Search for the cell housing the specified text and yield its (x, y) center coordinate. 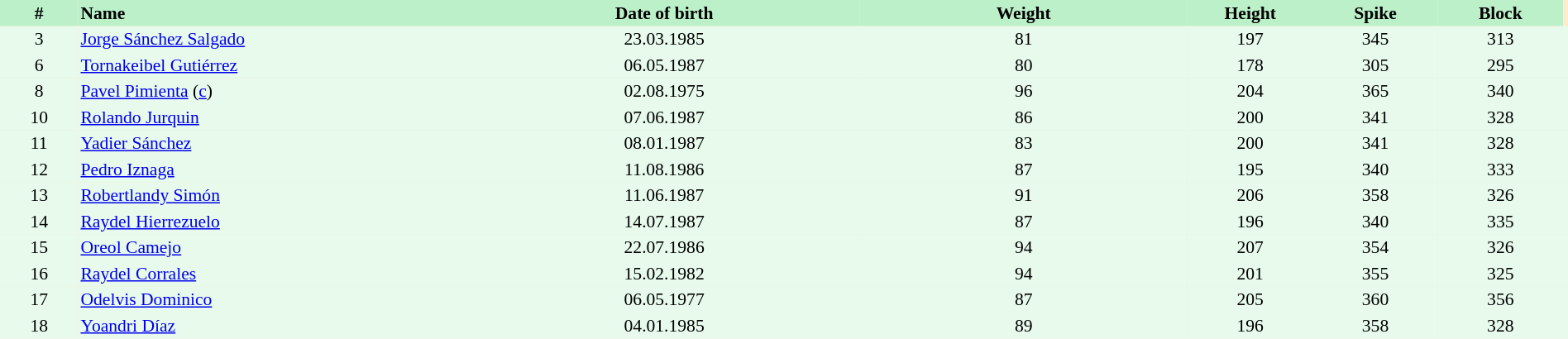
325 (1500, 274)
18 (39, 326)
Height (1250, 13)
Jorge Sánchez Salgado (273, 40)
Date of birth (664, 13)
Oreol Camejo (273, 248)
Yoandri Díaz (273, 326)
206 (1250, 195)
14 (39, 222)
23.03.1985 (664, 40)
15 (39, 248)
11.06.1987 (664, 195)
11 (39, 144)
Yadier Sánchez (273, 144)
# (39, 13)
295 (1500, 65)
360 (1374, 299)
Tornakeibel Gutiérrez (273, 65)
207 (1250, 248)
354 (1374, 248)
8 (39, 91)
12 (39, 169)
81 (1024, 40)
Block (1500, 13)
Pavel Pimienta (c) (273, 91)
Raydel Hierrezuelo (273, 222)
14.07.1987 (664, 222)
96 (1024, 91)
Rolando Jurquin (273, 117)
Spike (1374, 13)
3 (39, 40)
365 (1374, 91)
205 (1250, 299)
Pedro Iznaga (273, 169)
08.01.1987 (664, 144)
355 (1374, 274)
04.01.1985 (664, 326)
80 (1024, 65)
86 (1024, 117)
Weight (1024, 13)
83 (1024, 144)
17 (39, 299)
Robertlandy Simón (273, 195)
313 (1500, 40)
335 (1500, 222)
197 (1250, 40)
Name (273, 13)
02.08.1975 (664, 91)
6 (39, 65)
195 (1250, 169)
13 (39, 195)
Raydel Corrales (273, 274)
06.05.1987 (664, 65)
345 (1374, 40)
10 (39, 117)
91 (1024, 195)
201 (1250, 274)
07.06.1987 (664, 117)
305 (1374, 65)
356 (1500, 299)
178 (1250, 65)
Odelvis Dominico (273, 299)
06.05.1977 (664, 299)
89 (1024, 326)
16 (39, 274)
15.02.1982 (664, 274)
11.08.1986 (664, 169)
204 (1250, 91)
22.07.1986 (664, 248)
333 (1500, 169)
